Find where the given text appears and provide that cell's center as (X, Y) coordinate. 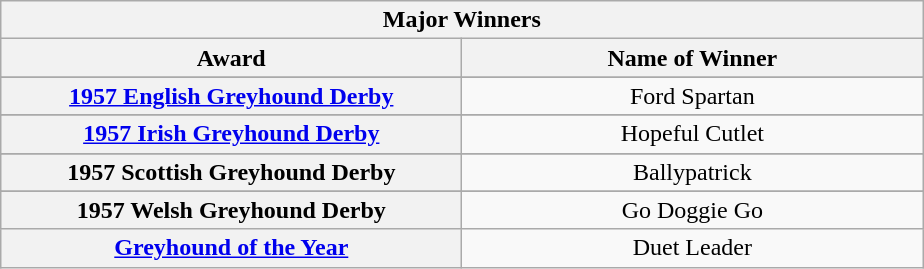
Hopeful Cutlet (692, 134)
Ballypatrick (692, 172)
1957 Irish Greyhound Derby (232, 134)
1957 Welsh Greyhound Derby (232, 210)
1957 Scottish Greyhound Derby (232, 172)
Greyhound of the Year (232, 248)
Ford Spartan (692, 96)
Duet Leader (692, 248)
Major Winners (462, 20)
1957 English Greyhound Derby (232, 96)
Name of Winner (692, 58)
Go Doggie Go (692, 210)
Award (232, 58)
